Pinpoint the cell where the given text exists, returning its [X, Y] midpoint coordinate. 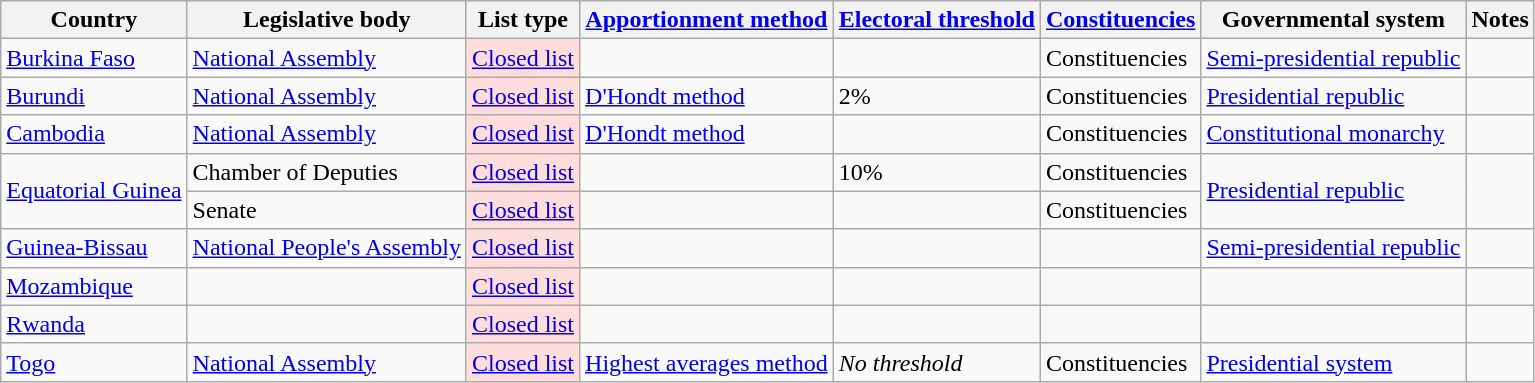
List type [522, 20]
Equatorial Guinea [94, 191]
Electoral threshold [936, 20]
2% [936, 96]
Mozambique [94, 286]
Rwanda [94, 324]
Senate [326, 210]
Apportionment method [707, 20]
Burkina Faso [94, 58]
Burundi [94, 96]
Guinea-Bissau [94, 248]
Governmental system [1334, 20]
Cambodia [94, 134]
National People's Assembly [326, 248]
Notes [1500, 20]
Constitutional monarchy [1334, 134]
Presidential system [1334, 362]
Togo [94, 362]
10% [936, 172]
Country [94, 20]
No threshold [936, 362]
Chamber of Deputies [326, 172]
Legislative body [326, 20]
Highest averages method [707, 362]
